Extract the (X, Y) coordinate from the center of the cell holding the provided text.  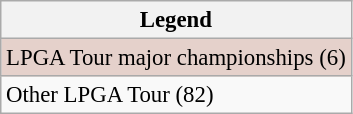
LPGA Tour major championships (6) (176, 58)
Legend (176, 20)
Other LPGA Tour (82) (176, 95)
